Determine the (X, Y) coordinate at the center of the cell enclosing the given text.  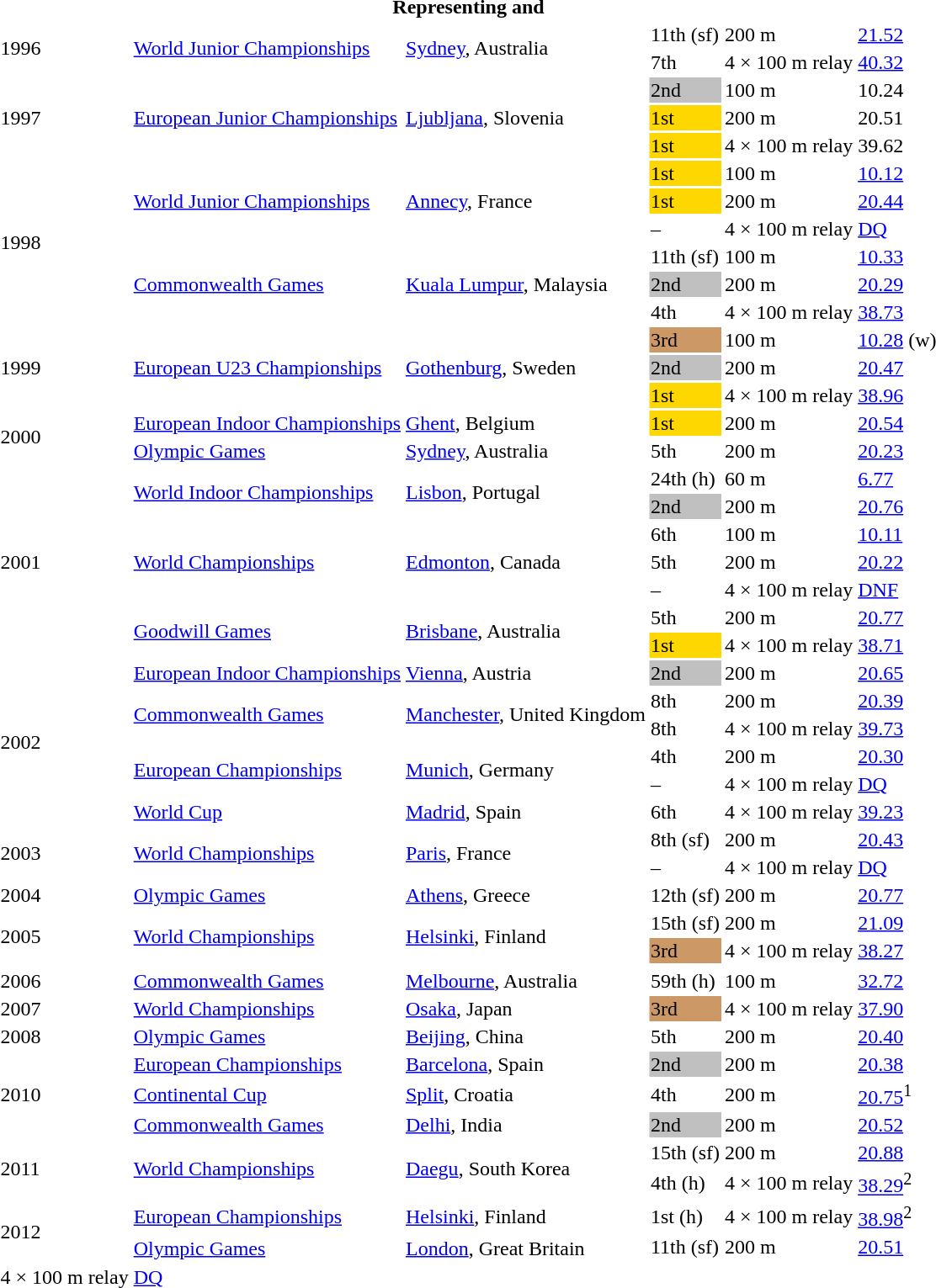
Kuala Lumpur, Malaysia (525, 284)
Munich, Germany (525, 771)
Brisbane, Australia (525, 631)
European Junior Championships (267, 118)
Goodwill Games (267, 631)
Osaka, Japan (525, 1009)
Athens, Greece (525, 895)
Vienna, Austria (525, 673)
4th (h) (685, 1183)
London, Great Britain (525, 1248)
Daegu, South Korea (525, 1169)
World Indoor Championships (267, 493)
Paris, France (525, 853)
Gothenburg, Sweden (525, 368)
World Cup (267, 812)
1st (h) (685, 1216)
8th (sf) (685, 840)
European U23 Championships (267, 368)
Split, Croatia (525, 1095)
Continental Cup (267, 1095)
Madrid, Spain (525, 812)
7th (685, 62)
60 m (788, 479)
Manchester, United Kingdom (525, 715)
Delhi, India (525, 1125)
59th (h) (685, 981)
Beijing, China (525, 1036)
Edmonton, Canada (525, 562)
12th (sf) (685, 895)
Lisbon, Portugal (525, 493)
24th (h) (685, 479)
Ljubljana, Slovenia (525, 118)
Annecy, France (525, 201)
Melbourne, Australia (525, 981)
Barcelona, Spain (525, 1064)
Ghent, Belgium (525, 423)
